Scan for the cell matching the given text and deliver its (X, Y) coordinate at center. 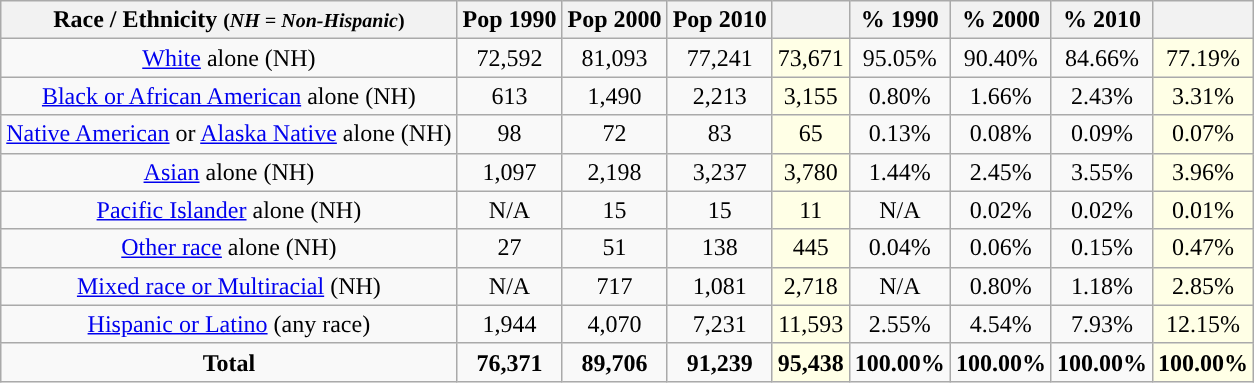
11,593 (810, 324)
90.40% (1000, 58)
717 (614, 286)
4.54% (1000, 324)
White alone (NH) (229, 58)
% 2000 (1000, 20)
95,438 (810, 362)
2.43% (1102, 96)
613 (510, 96)
51 (614, 248)
Pop 2000 (614, 20)
0.47% (1202, 248)
1,490 (614, 96)
91,239 (720, 362)
95.05% (900, 58)
1.66% (1000, 96)
3.55% (1102, 172)
98 (510, 134)
2.55% (900, 324)
Pop 2010 (720, 20)
Black or African American alone (NH) (229, 96)
3.31% (1202, 96)
1,097 (510, 172)
445 (810, 248)
0.13% (900, 134)
1,944 (510, 324)
72 (614, 134)
1.44% (900, 172)
2.85% (1202, 286)
2,213 (720, 96)
Pop 1990 (510, 20)
7,231 (720, 324)
0.09% (1102, 134)
2,198 (614, 172)
0.06% (1000, 248)
73,671 (810, 58)
11 (810, 210)
2.45% (1000, 172)
Mixed race or Multiracial (NH) (229, 286)
Native American or Alaska Native alone (NH) (229, 134)
84.66% (1102, 58)
76,371 (510, 362)
Asian alone (NH) (229, 172)
Total (229, 362)
Pacific Islander alone (NH) (229, 210)
12.15% (1202, 324)
1,081 (720, 286)
Hispanic or Latino (any race) (229, 324)
3,780 (810, 172)
72,592 (510, 58)
138 (720, 248)
7.93% (1102, 324)
83 (720, 134)
% 2010 (1102, 20)
1.18% (1102, 286)
2,718 (810, 286)
3,237 (720, 172)
Other race alone (NH) (229, 248)
0.08% (1000, 134)
3,155 (810, 96)
65 (810, 134)
77.19% (1202, 58)
3.96% (1202, 172)
0.15% (1102, 248)
0.04% (900, 248)
4,070 (614, 324)
Race / Ethnicity (NH = Non-Hispanic) (229, 20)
89,706 (614, 362)
81,093 (614, 58)
0.01% (1202, 210)
0.07% (1202, 134)
27 (510, 248)
77,241 (720, 58)
% 1990 (900, 20)
